Extract the [x, y] coordinate from the center of the cell holding the provided text.  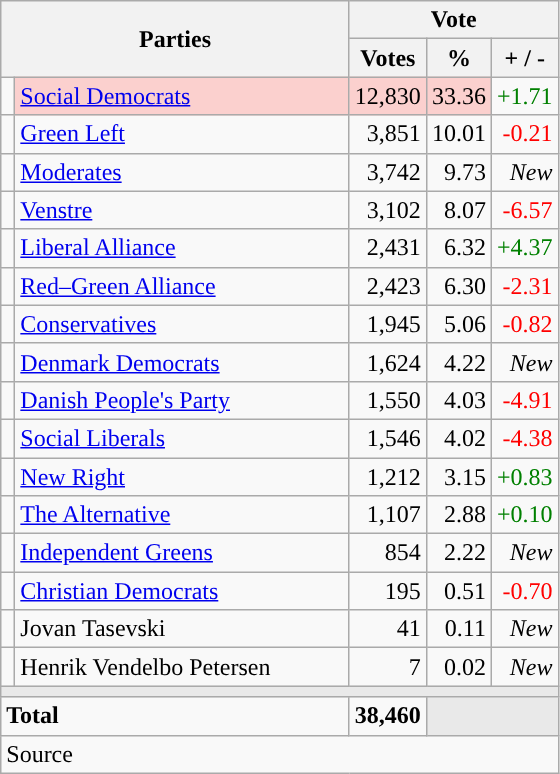
Source [280, 754]
+ / - [524, 58]
Social Liberals [182, 438]
6.30 [458, 286]
Votes [388, 58]
1,107 [388, 515]
-2.31 [524, 286]
Moderates [182, 172]
+0.83 [524, 477]
8.07 [458, 210]
0.11 [458, 629]
12,830 [388, 96]
3,742 [388, 172]
4.22 [458, 362]
3,102 [388, 210]
-6.57 [524, 210]
Conservatives [182, 324]
Liberal Alliance [182, 248]
Total [176, 716]
Green Left [182, 134]
2.22 [458, 553]
Venstre [182, 210]
-0.82 [524, 324]
1,212 [388, 477]
-0.70 [524, 591]
4.02 [458, 438]
2.88 [458, 515]
10.01 [458, 134]
New Right [182, 477]
38,460 [388, 716]
6.32 [458, 248]
2,431 [388, 248]
% [458, 58]
1,945 [388, 324]
1,624 [388, 362]
Social Democrats [182, 96]
2,423 [388, 286]
195 [388, 591]
Henrik Vendelbo Petersen [182, 667]
Jovan Tasevski [182, 629]
0.02 [458, 667]
-0.21 [524, 134]
Parties [176, 39]
-4.38 [524, 438]
3,851 [388, 134]
Independent Greens [182, 553]
Christian Democrats [182, 591]
Red–Green Alliance [182, 286]
0.51 [458, 591]
854 [388, 553]
1,550 [388, 400]
1,546 [388, 438]
+4.37 [524, 248]
7 [388, 667]
41 [388, 629]
9.73 [458, 172]
33.36 [458, 96]
+0.10 [524, 515]
3.15 [458, 477]
Denmark Democrats [182, 362]
-4.91 [524, 400]
Vote [454, 20]
Danish People's Party [182, 400]
+1.71 [524, 96]
5.06 [458, 324]
The Alternative [182, 515]
4.03 [458, 400]
